Return (X, Y) of the center of cell containing provided text 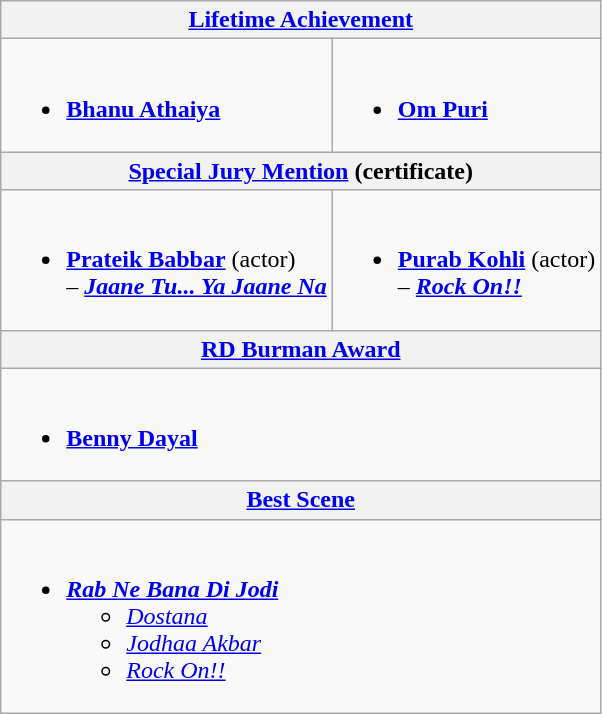
Bhanu Athaiya (167, 96)
Special Jury Mention (certificate) (301, 171)
Purab Kohli (actor) – Rock On!! (466, 260)
Best Scene (301, 500)
Benny Dayal (301, 424)
RD Burman Award (301, 349)
Rab Ne Bana Di JodiDostanaJodhaa AkbarRock On!! (301, 616)
Prateik Babbar (actor) – Jaane Tu... Ya Jaane Na (167, 260)
Om Puri (466, 96)
Lifetime Achievement (301, 20)
